Pinpoint the cell where the given text exists, returning its [X, Y] midpoint coordinate. 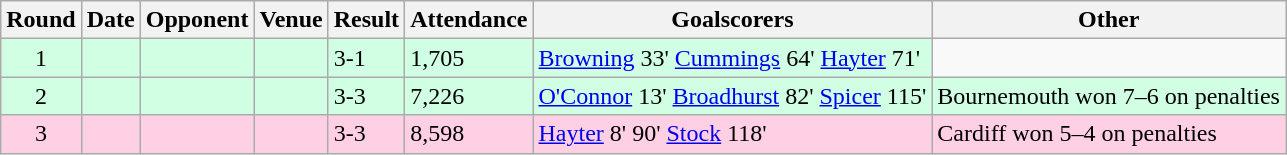
Date [110, 20]
Other [1109, 20]
3-1 [366, 58]
Attendance [469, 20]
2 [41, 96]
Round [41, 20]
Browning 33' Cummings 64' Hayter 71' [732, 58]
Cardiff won 5–4 on penalties [1109, 134]
Goalscorers [732, 20]
8,598 [469, 134]
1 [41, 58]
O'Connor 13' Broadhurst 82' Spicer 115' [732, 96]
1,705 [469, 58]
Result [366, 20]
3 [41, 134]
Opponent [197, 20]
Bournemouth won 7–6 on penalties [1109, 96]
Venue [291, 20]
7,226 [469, 96]
Hayter 8' 90' Stock 118' [732, 134]
